Search for the cell housing the specified text and yield its (X, Y) center coordinate. 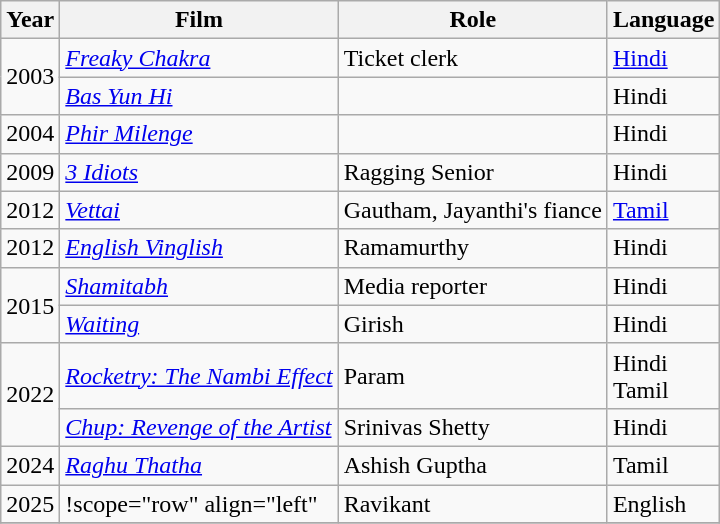
Gautham, Jayanthi's fiance (472, 210)
Language (663, 20)
2024 (30, 465)
English (663, 503)
Shamitabh (199, 286)
Role (472, 20)
Ashish Guptha (472, 465)
Media reporter (472, 286)
Waiting (199, 324)
2003 (30, 77)
2004 (30, 134)
2015 (30, 305)
3 Idiots (199, 172)
Ramamurthy (472, 248)
2009 (30, 172)
Srinivas Shetty (472, 427)
Chup: Revenge of the Artist (199, 427)
Rocketry: The Nambi Effect (199, 376)
!scope="row" align="left" (199, 503)
Phir Milenge (199, 134)
Freaky Chakra (199, 58)
Ravikant (472, 503)
Hindi Tamil (663, 376)
Raghu Thatha (199, 465)
2022 (30, 394)
Bas Yun Hi (199, 96)
Film (199, 20)
Year (30, 20)
Ragging Senior (472, 172)
2025 (30, 503)
Girish (472, 324)
English Vinglish (199, 248)
Vettai (199, 210)
Ticket clerk (472, 58)
Param (472, 376)
